From the cell containing the given text, extract its center point as (X, Y) coordinate. 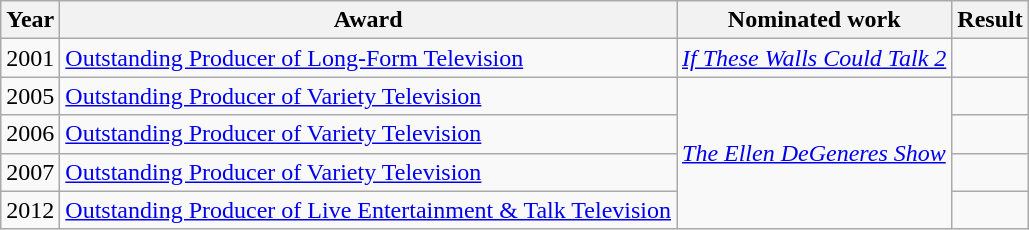
2007 (30, 172)
Award (368, 20)
Result (990, 20)
2005 (30, 96)
Year (30, 20)
Outstanding Producer of Live Entertainment & Talk Television (368, 210)
Outstanding Producer of Long-Form Television (368, 58)
2001 (30, 58)
2006 (30, 134)
Nominated work (814, 20)
The Ellen DeGeneres Show (814, 153)
2012 (30, 210)
If These Walls Could Talk 2 (814, 58)
